Capture the cell that displays the provided text and extract its (X, Y) central coordinate. 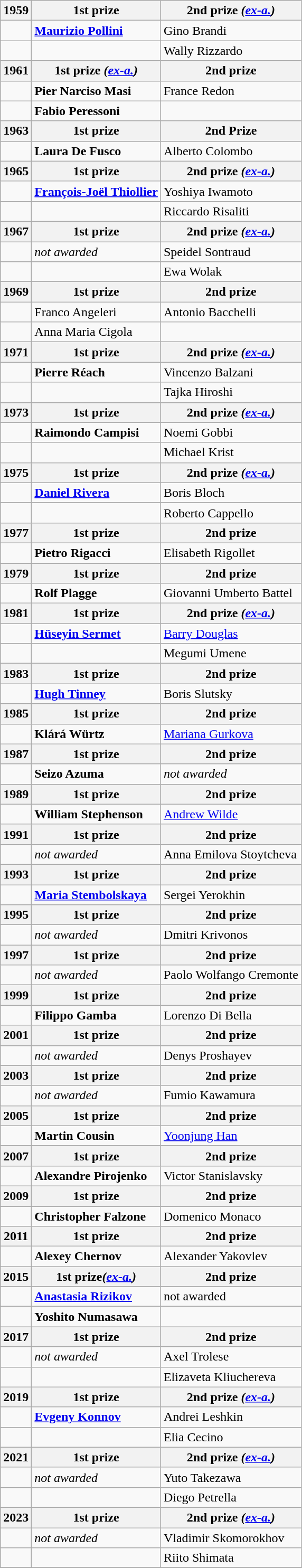
Ewa Wolak (231, 272)
Yuto Takezawa (231, 1477)
Lorenzo Di Bella (231, 1015)
Gino Brandi (231, 31)
1st prize(ex-a.) (96, 1277)
Mariana Gurkova (231, 734)
2023 (16, 1517)
Vladimir Skomorokhov (231, 1538)
Alberto Colombo (231, 151)
1967 (16, 231)
2007 (16, 1156)
Diego Petrella (231, 1497)
1999 (16, 995)
Alexandre Pirojenko (96, 1176)
1989 (16, 794)
Victor Stanislavsky (231, 1176)
1997 (16, 955)
Yoonjung Han (231, 1136)
Vincenzo Balzani (231, 372)
Elisabeth Rigollet (231, 553)
Franco Angeleri (96, 312)
Daniel Rivera (96, 493)
Martin Cousin (96, 1136)
Alexey Chernov (96, 1257)
François-Joël Thiollier (96, 191)
1961 (16, 71)
Raimondo Campisi (96, 432)
Yoshiya Iwamoto (231, 191)
Riccardo Risaliti (231, 211)
Roberto Cappello (231, 513)
2021 (16, 1457)
Axel Trolese (231, 1357)
1971 (16, 352)
Tajka Hiroshi (231, 392)
2011 (16, 1236)
Hüseyin Sermet (96, 634)
Anna Maria Cigola (96, 332)
1979 (16, 573)
Yoshito Numasawa (96, 1317)
2nd Prize (231, 131)
Michael Krist (231, 452)
Andrew Wilde (231, 814)
Christopher Falzone (96, 1216)
Anna Emilova Stoytcheva (231, 854)
Rolf Plagge (96, 593)
Megumi Umene (231, 654)
2015 (16, 1277)
Hugh Tinney (96, 694)
Elizaveta Kliuchereva (231, 1377)
1991 (16, 834)
Giovanni Umberto Battel (231, 593)
1977 (16, 533)
1981 (16, 613)
Antonio Bacchelli (231, 312)
Denys Proshayev (231, 1055)
Fabio Peressoni (96, 111)
Anastasia Rizikov (96, 1297)
Alexander Yakovlev (231, 1257)
Boris Slutsky (231, 694)
Dmitri Krivonos (231, 935)
Riito Shimata (231, 1558)
1987 (16, 754)
Fumio Kawamura (231, 1095)
Pietro Rigacci (96, 553)
William Stephenson (96, 814)
1st prize (ex-a.) (96, 71)
2001 (16, 1035)
2009 (16, 1196)
France Redon (231, 91)
Filippo Gamba (96, 1015)
Maria Stembolskaya (96, 895)
1965 (16, 171)
Domenico Monaco (231, 1216)
1973 (16, 412)
2017 (16, 1337)
1959 (16, 11)
1983 (16, 674)
1995 (16, 915)
Seizo Azuma (96, 774)
Klárá Würtz (96, 734)
1969 (16, 292)
Laura De Fusco (96, 151)
Wally Rizzardo (231, 51)
1975 (16, 473)
1985 (16, 714)
2003 (16, 1075)
Pierre Réach (96, 372)
Andrei Leshkin (231, 1417)
Noemi Gobbi (231, 432)
Barry Douglas (231, 634)
Evgeny Konnov (96, 1417)
1993 (16, 874)
Boris Bloch (231, 493)
Maurizio Pollini (96, 31)
Elia Cecino (231, 1437)
Speidel Sontraud (231, 252)
1963 (16, 131)
Sergei Yerokhin (231, 895)
2019 (16, 1397)
Paolo Wolfango Cremonte (231, 975)
Pier Narciso Masi (96, 91)
2005 (16, 1116)
